Pinpoint the cell where the given text exists, returning its [x, y] midpoint coordinate. 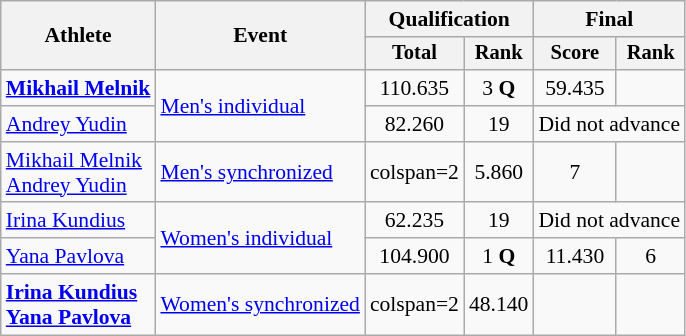
Yana Pavlova [78, 256]
Total [414, 54]
6 [650, 256]
11.430 [574, 256]
7 [574, 172]
59.435 [574, 88]
Men's synchronized [260, 172]
Mikhail Melnik [78, 88]
Women's individual [260, 238]
48.140 [498, 304]
Irina Kundius [78, 221]
Event [260, 36]
Andrey Yudin [78, 124]
62.235 [414, 221]
104.900 [414, 256]
Men's individual [260, 106]
110.635 [414, 88]
Mikhail MelnikAndrey Yudin [78, 172]
Final [609, 19]
3 Q [498, 88]
Score [574, 54]
Qualification [450, 19]
82.260 [414, 124]
Women's synchronized [260, 304]
5.860 [498, 172]
1 Q [498, 256]
Irina KundiusYana Pavlova [78, 304]
Athlete [78, 36]
